Scan for the cell matching the given text and deliver its (x, y) coordinate at center. 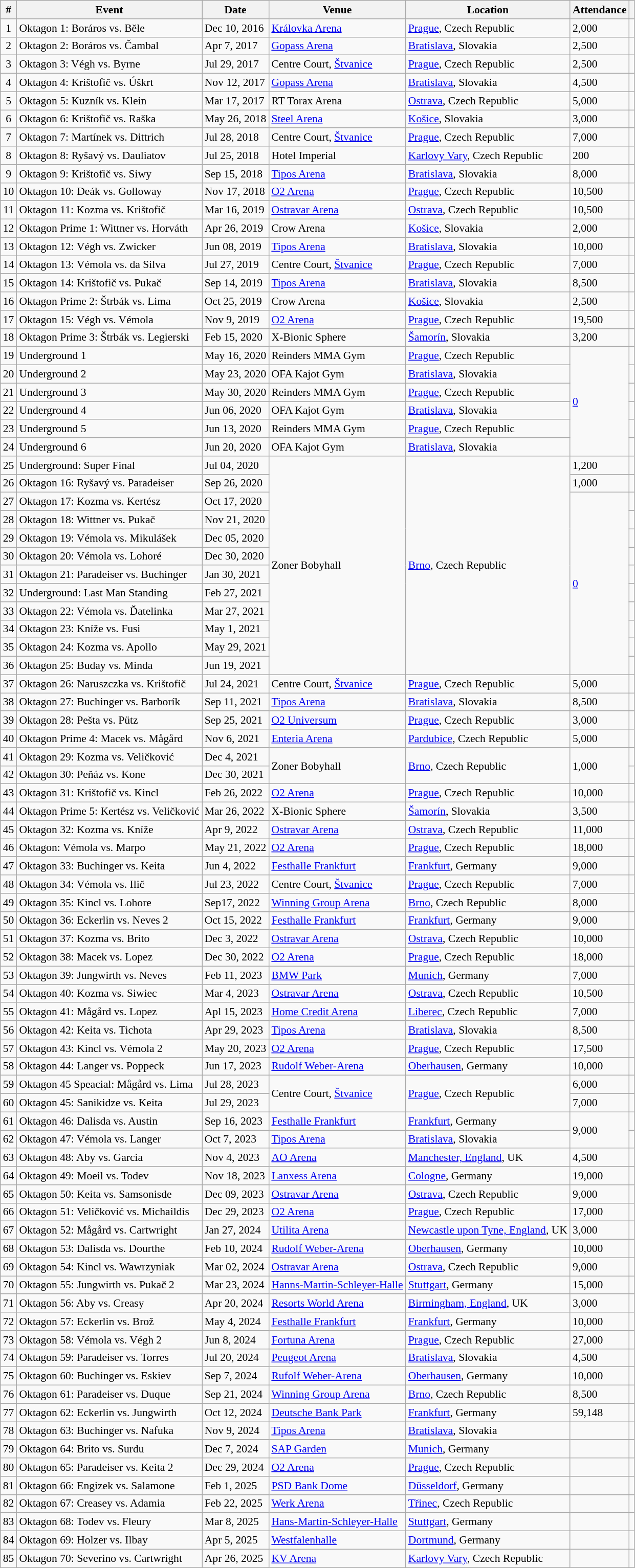
PSD Bank Dome (337, 1486)
Jun 19, 2021 (235, 666)
Oktagon 4: Krištofič vs. Úškrt (109, 83)
Dec 29, 2024 (235, 1467)
Jun 4, 2022 (235, 866)
Underground 5 (109, 429)
Westfalenhalle (337, 1540)
Nov 6, 2021 (235, 738)
Underground 1 (109, 356)
Oktagon 30: Peňáz vs. Kone (109, 775)
Apr 26, 2019 (235, 229)
69 (9, 1267)
58 (9, 1066)
Jul 20, 2024 (235, 1358)
16 (9, 301)
Underground: Last Man Standing (109, 593)
Mar 23, 2024 (235, 1285)
47 (9, 866)
Oktagon 38: Macek vs. Lopez (109, 957)
59,148 (600, 1413)
Sep 14, 2019 (235, 283)
75 (9, 1376)
Nov 21, 2020 (235, 520)
Utilita Arena (337, 1230)
Mar 4, 2023 (235, 994)
Oktagon 11: Kozma vs. Krištofič (109, 210)
80 (9, 1467)
AO Arena (337, 1158)
37 (9, 684)
Sep17, 2022 (235, 903)
Underground 6 (109, 447)
Oktagon 49: Moeil vs. Todev (109, 1176)
22 (9, 411)
53 (9, 975)
Oktagon 61: Paradeiser vs. Duque (109, 1395)
23 (9, 429)
Hans-Martin-Schleyer-Halle (337, 1522)
Oktagon 50: Keita vs. Samsonisde (109, 1194)
Oktagon 41: Mågård vs. Lopez (109, 1012)
67 (9, 1230)
Location (488, 10)
5 (9, 101)
May 21, 2022 (235, 848)
15,000 (600, 1285)
Underground: Super Final (109, 465)
41 (9, 757)
Steel Arena (337, 119)
Oktagon 18: Wittner vs. Pukač (109, 520)
12 (9, 229)
Nov 18, 2023 (235, 1176)
Oktagon 31: Krištofič vs. Kincl (109, 793)
Oktagon 1: Boráros vs. Běle (109, 28)
Třinec, Czech Republic (488, 1504)
65 (9, 1194)
Dec 4, 2021 (235, 757)
May 26, 2018 (235, 119)
Oktagon 34: Vémola vs. Ilič (109, 884)
49 (9, 903)
10 (9, 192)
1,200 (600, 465)
Jun 8, 2024 (235, 1340)
45 (9, 830)
51 (9, 939)
29 (9, 538)
Attendance (600, 10)
Jul 25, 2018 (235, 155)
KV Arena (337, 1558)
17 (9, 320)
Oktagon 25: Buday vs. Minda (109, 666)
Dec 10, 2016 (235, 28)
3,500 (600, 812)
Werk Arena (337, 1504)
26 (9, 483)
20 (9, 374)
71 (9, 1304)
RT Torax Arena (337, 101)
14 (9, 265)
52 (9, 957)
Oktagon 63: Buchinger vs. Nafuka (109, 1431)
Oktagon 55: Jungwirth vs. Pukač 2 (109, 1285)
Oktagon 56: Aby vs. Creasy (109, 1304)
Feb 15, 2020 (235, 338)
Oktagon 46: Dalisda vs. Austin (109, 1121)
Oktagon 3: Végh vs. Byrne (109, 64)
Oktagon 57: Eckerlin vs. Brož (109, 1321)
Královka Arena (337, 28)
Oktagon 59: Paradeiser vs. Torres (109, 1358)
Manchester, England, UK (488, 1158)
54 (9, 994)
55 (9, 1012)
Oktagon 20: Vémola vs. Lohoré (109, 556)
Resorts World Arena (337, 1304)
Dortmund, Germany (488, 1540)
Feb 27, 2021 (235, 593)
60 (9, 1103)
Oktagon: Vémola vs. Marpo (109, 848)
64 (9, 1176)
Oktagon 21: Paradeiser vs. Buchinger (109, 575)
Oktagon 36: Eckerlin vs. Neves 2 (109, 921)
Mar 02, 2024 (235, 1267)
Apr 20, 2024 (235, 1304)
Oktagon 9: Krištofič vs. Siwy (109, 174)
Apr 5, 2025 (235, 1540)
Feb 1, 2025 (235, 1486)
30 (9, 556)
Nov 9, 2024 (235, 1431)
Jul 27, 2019 (235, 265)
Oktagon 43: Kincl vs. Vémola 2 (109, 1048)
Oktagon Prime 5: Kertész vs. Veličković (109, 812)
76 (9, 1395)
Oktagon 54: Kincl vs. Wawrzyniak (109, 1267)
72 (9, 1321)
May 16, 2020 (235, 356)
Jan 27, 2024 (235, 1230)
2 (9, 46)
7 (9, 138)
SAP Garden (337, 1449)
Oktagon 33: Buchinger vs. Keita (109, 866)
31 (9, 575)
9 (9, 174)
82 (9, 1504)
11 (9, 210)
Feb 26, 2022 (235, 793)
25 (9, 465)
Dec 05, 2020 (235, 538)
48 (9, 884)
Sep 11, 2021 (235, 702)
Oktagon 45: Sanikidze vs. Keita (109, 1103)
Dec 3, 2022 (235, 939)
77 (9, 1413)
Newcastle upon Tyne, England, UK (488, 1230)
19 (9, 356)
42 (9, 775)
68 (9, 1249)
Oktagon Prime 2: Štrbák vs. Lima (109, 301)
61 (9, 1121)
Sep 16, 2023 (235, 1121)
Oktagon 10: Deák vs. Golloway (109, 192)
85 (9, 1558)
19,500 (600, 320)
Peugeot Arena (337, 1358)
Jan 30, 2021 (235, 575)
Oktagon 40: Kozma vs. Siwiec (109, 994)
Venue (337, 10)
39 (9, 721)
Oct 7, 2023 (235, 1139)
4 (9, 83)
28 (9, 520)
Feb 22, 2025 (235, 1504)
44 (9, 812)
8 (9, 155)
Jun 06, 2020 (235, 411)
43 (9, 793)
Oktagon 8: Ryšavý vs. Dauliatov (109, 155)
27,000 (600, 1340)
Apl 15, 2023 (235, 1012)
Oktagon 16: Ryšavý vs. Paradeiser (109, 483)
38 (9, 702)
Oktagon 15: Végh vs. Vémola (109, 320)
Oktagon 45 Speacial: Mågård vs. Lima (109, 1085)
Enteria Arena (337, 738)
62 (9, 1139)
84 (9, 1540)
Underground 2 (109, 374)
18 (9, 338)
Sep 15, 2018 (235, 174)
Nov 4, 2023 (235, 1158)
Sep 21, 2024 (235, 1395)
Sep 7, 2024 (235, 1376)
Birmingham, England, UK (488, 1304)
74 (9, 1358)
Underground 3 (109, 392)
Oktagon Prime 1: Wittner vs. Horváth (109, 229)
Lanxess Arena (337, 1176)
Deutsche Bank Park (337, 1413)
Oktagon 68: Todev vs. Fleury (109, 1522)
Event (109, 10)
Oktagon 65: Paradeiser vs. Keita 2 (109, 1467)
6 (9, 119)
Oktagon Prime 4: Macek vs. Mågård (109, 738)
35 (9, 647)
79 (9, 1449)
Jun 13, 2020 (235, 429)
Oktagon 23: Kníže vs. Fusi (109, 629)
# (9, 10)
70 (9, 1285)
Mar 27, 2021 (235, 611)
Oktagon 51: Veličković vs. Michaildis (109, 1212)
Liberec, Czech Republic (488, 1012)
Oct 17, 2020 (235, 502)
59 (9, 1085)
Oktagon 42: Keita vs. Tichota (109, 1030)
13 (9, 247)
17,000 (600, 1212)
Nov 17, 2018 (235, 192)
Oktagon 39: Jungwirth vs. Neves (109, 975)
Oktagon 44: Langer vs. Poppeck (109, 1066)
Jun 08, 2019 (235, 247)
Jun 17, 2023 (235, 1066)
Jul 24, 2021 (235, 684)
Dec 09, 2023 (235, 1194)
Oktagon 52: Mågård vs. Cartwright (109, 1230)
3,200 (600, 338)
May 23, 2020 (235, 374)
Dec 30, 2021 (235, 775)
Oktagon 37: Kozma vs. Brito (109, 939)
Jun 20, 2020 (235, 447)
81 (9, 1486)
Jul 29, 2023 (235, 1103)
57 (9, 1048)
66 (9, 1212)
Nov 9, 2019 (235, 320)
Hanns-Martin-Schleyer-Halle (337, 1285)
Date (235, 10)
Oct 15, 2022 (235, 921)
Jul 23, 2022 (235, 884)
Oktagon 27: Buchinger vs. Barborík (109, 702)
Apr 9, 2022 (235, 830)
1 (9, 28)
Mar 8, 2025 (235, 1522)
Oktagon 24: Kozma vs. Apollo (109, 647)
Feb 11, 2023 (235, 975)
Oct 25, 2019 (235, 301)
50 (9, 921)
Oktagon 29: Kozma vs. Veličković (109, 757)
Oktagon 53: Dalisda vs. Dourthe (109, 1249)
Oktagon 70: Severino vs. Cartwright (109, 1558)
Oktagon 28: Pešta vs. Pütz (109, 721)
Jul 28, 2018 (235, 138)
Fortuna Arena (337, 1340)
3 (9, 64)
6,000 (600, 1085)
Apr 7, 2017 (235, 46)
Home Credit Arena (337, 1012)
73 (9, 1340)
46 (9, 848)
Cologne, Germany (488, 1176)
40 (9, 738)
27 (9, 502)
83 (9, 1522)
Feb 10, 2024 (235, 1249)
May 20, 2023 (235, 1048)
24 (9, 447)
Apr 29, 2023 (235, 1030)
Oktagon 64: Brito vs. Surdu (109, 1449)
17,500 (600, 1048)
200 (600, 155)
Dec 30, 2022 (235, 957)
Pardubice, Czech Republic (488, 738)
15 (9, 283)
Mar 16, 2019 (235, 210)
34 (9, 629)
Oktagon 48: Aby vs. Garcia (109, 1158)
May 1, 2021 (235, 629)
Oct 12, 2024 (235, 1413)
Oktagon 35: Kincl vs. Lohore (109, 903)
Mar 26, 2022 (235, 812)
21 (9, 392)
May 30, 2020 (235, 392)
Jul 29, 2017 (235, 64)
Oktagon 67: Creasey vs. Adamia (109, 1504)
Oktagon 62: Eckerlin vs. Jungwirth (109, 1413)
Dec 30, 2020 (235, 556)
78 (9, 1431)
Oktagon 6: Krištofič vs. Raška (109, 119)
Oktagon 12: Végh vs. Zwicker (109, 247)
Oktagon 2: Boráros vs. Čambal (109, 46)
May 29, 2021 (235, 647)
Rufolf Weber-Arena (337, 1376)
Oktagon 14: Krištofič vs. Pukač (109, 283)
Oktagon 19: Vémola vs. Mikulášek (109, 538)
36 (9, 666)
Oktagon 69: Holzer vs. Ilbay (109, 1540)
56 (9, 1030)
Oktagon 47: Vémola vs. Langer (109, 1139)
32 (9, 593)
Mar 17, 2017 (235, 101)
11,000 (600, 830)
Oktagon 66: Engizek vs. Salamone (109, 1486)
Oktagon 22: Vémola vs. Ďatelinka (109, 611)
Oktagon Prime 3: Štrbák vs. Legierski (109, 338)
O2 Universum (337, 721)
Oktagon 26: Naruszczka vs. Krištofič (109, 684)
Oktagon 60: Buchinger vs. Eskiev (109, 1376)
Jul 04, 2020 (235, 465)
Oktagon 5: Kuzník vs. Klein (109, 101)
Dec 29, 2023 (235, 1212)
33 (9, 611)
Oktagon 13: Vémola vs. da Silva (109, 265)
BMW Park (337, 975)
Jul 28, 2023 (235, 1085)
Nov 12, 2017 (235, 83)
Underground 4 (109, 411)
63 (9, 1158)
Dec 7, 2024 (235, 1449)
Oktagon 7: Martínek vs. Dittrich (109, 138)
Oktagon 58: Vémola vs. Végh 2 (109, 1340)
Düsseldorf, Germany (488, 1486)
Apr 26, 2025 (235, 1558)
Oktagon 17: Kozma vs. Kertész (109, 502)
May 4, 2024 (235, 1321)
Sep 25, 2021 (235, 721)
Sep 26, 2020 (235, 483)
Hotel Imperial (337, 155)
19,000 (600, 1176)
Oktagon 32: Kozma vs. Kníže (109, 830)
